Locate the cell with the specified text and output its (X, Y) center coordinate. 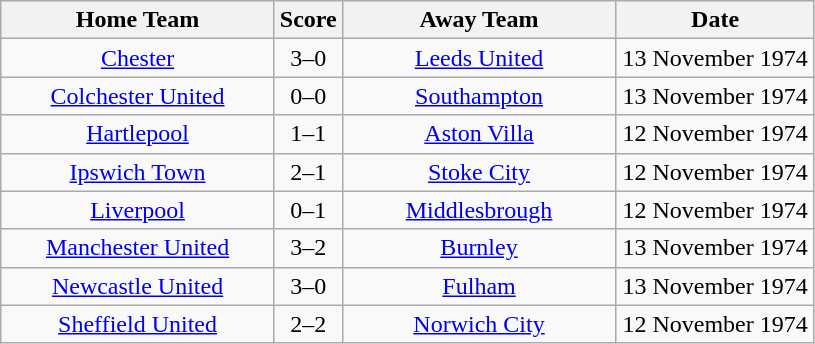
Liverpool (138, 210)
Score (308, 20)
0–1 (308, 210)
Norwich City (479, 324)
Newcastle United (138, 286)
Middlesbrough (479, 210)
Chester (138, 58)
Leeds United (479, 58)
Manchester United (138, 248)
2–1 (308, 172)
Fulham (479, 286)
Ipswich Town (138, 172)
1–1 (308, 134)
Southampton (479, 96)
Hartlepool (138, 134)
Away Team (479, 20)
3–2 (308, 248)
Home Team (138, 20)
Colchester United (138, 96)
Burnley (479, 248)
Stoke City (479, 172)
Sheffield United (138, 324)
0–0 (308, 96)
Aston Villa (479, 134)
2–2 (308, 324)
Date (716, 20)
